From the cell containing the given text, extract its center point as [X, Y] coordinate. 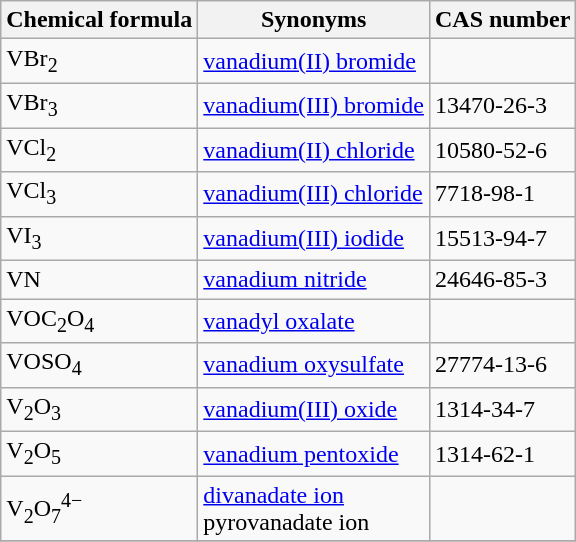
VBr2 [100, 61]
7718-98-1 [502, 194]
Synonyms [314, 20]
13470-26-3 [502, 105]
VCl3 [100, 194]
V2O5 [100, 454]
VBr3 [100, 105]
VOSO4 [100, 365]
vanadium(III) iodide [314, 238]
VN [100, 280]
27774-13-6 [502, 365]
V2O3 [100, 409]
vanadyl oxalate [314, 321]
vanadium pentoxide [314, 454]
vanadium(III) chloride [314, 194]
vanadium(II) bromide [314, 61]
1314-34-7 [502, 409]
15513-94-7 [502, 238]
vanadium(III) oxide [314, 409]
24646-85-3 [502, 280]
Chemical formula [100, 20]
vanadium oxysulfate [314, 365]
10580-52-6 [502, 150]
VI3 [100, 238]
vanadium(II) chloride [314, 150]
vanadium nitride [314, 280]
VOC2O4 [100, 321]
vanadium(III) bromide [314, 105]
1314-62-1 [502, 454]
VCl2 [100, 150]
divanadate ion pyrovanadate ion [314, 508]
CAS number [502, 20]
V2O74− [100, 508]
